Return [X, Y] of the center of cell containing provided text 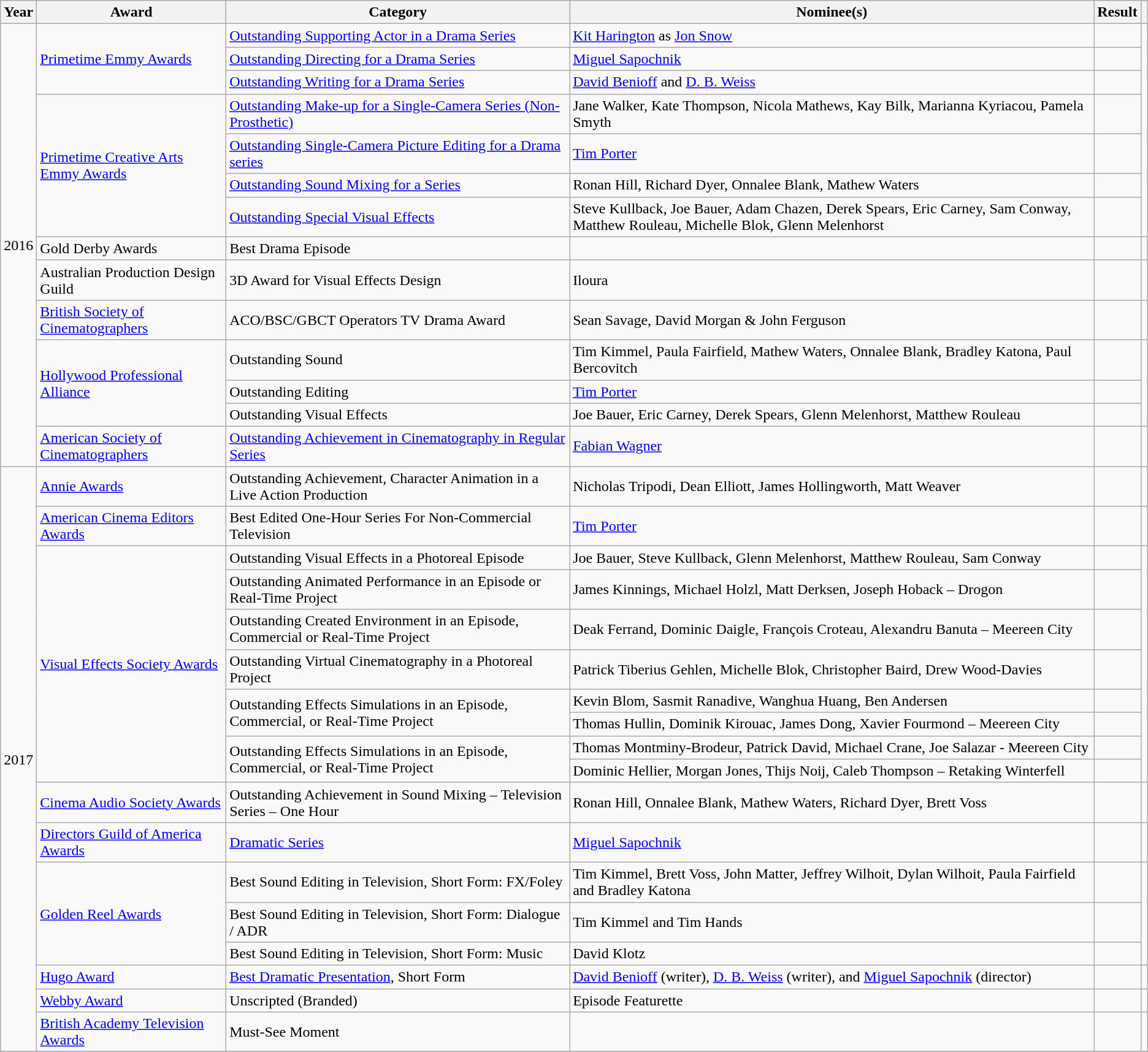
Outstanding Supporting Actor in a Drama Series [398, 36]
Steve Kullback, Joe Bauer, Adam Chazen, Derek Spears, Eric Carney, Sam Conway, Matthew Rouleau, Michelle Blok, Glenn Melenhorst [832, 217]
Fabian Wagner [832, 446]
American Cinema Editors Awards [131, 526]
Primetime Emmy Awards [131, 59]
Hugo Award [131, 977]
Best Sound Editing in Television, Short Form: Music [398, 954]
Nicholas Tripodi, Dean Elliott, James Hollingworth, Matt Weaver [832, 487]
2017 [18, 759]
Outstanding Sound Mixing for a Series [398, 185]
Outstanding Sound [398, 359]
Ronan Hill, Onnalee Blank, Mathew Waters, Richard Dyer, Brett Voss [832, 802]
Episode Featurette [832, 1001]
Outstanding Directing for a Drama Series [398, 59]
Gold Derby Awards [131, 248]
Hollywood Professional Alliance [131, 383]
Joe Bauer, Eric Carney, Derek Spears, Glenn Melenhorst, Matthew Rouleau [832, 415]
Patrick Tiberius Gehlen, Michelle Blok, Christopher Baird, Drew Wood-Davies [832, 669]
3D Award for Visual Effects Design [398, 280]
Outstanding Editing [398, 392]
David Benioff (writer), D. B. Weiss (writer), and Miguel Sapochnik (director) [832, 977]
Outstanding Achievement, Character Animation in a Live Action Production [398, 487]
Award [131, 12]
Must-See Moment [398, 1032]
Dramatic Series [398, 842]
Thomas Hullin, Dominik Kirouac, James Dong, Xavier Fourmond – Meereen City [832, 724]
David Klotz [832, 954]
ACO/BSC/GBCT Operators TV Drama Award [398, 320]
Kit Harington as Jon Snow [832, 36]
Year [18, 12]
Outstanding Animated Performance in an Episode or Real-Time Project [398, 590]
Best Edited One-Hour Series For Non-Commercial Television [398, 526]
Kevin Blom, Sasmit Ranadive, Wanghua Huang, Ben Andersen [832, 701]
2016 [18, 245]
Directors Guild of America Awards [131, 842]
Ronan Hill, Richard Dyer, Onnalee Blank, Mathew Waters [832, 185]
Category [398, 12]
Best Dramatic Presentation, Short Form [398, 977]
Deak Ferrand, Dominic Daigle, François Croteau, Alexandru Banuta – Meereen City [832, 629]
Cinema Audio Society Awards [131, 802]
Tim Kimmel, Paula Fairfield, Mathew Waters, Onnalee Blank, Bradley Katona, Paul Bercovitch [832, 359]
Best Sound Editing in Television, Short Form: Dialogue / ADR [398, 922]
Jane Walker, Kate Thompson, Nicola Mathews, Kay Bilk, Marianna Kyriacou, Pamela Smyth [832, 114]
James Kinnings, Michael Holzl, Matt Derksen, Joseph Hoback – Drogon [832, 590]
Golden Reel Awards [131, 913]
Thomas Montminy-Brodeur, Patrick David, Michael Crane, Joe Salazar - Meereen City [832, 747]
Outstanding Special Visual Effects [398, 217]
Outstanding Achievement in Cinematography in Regular Series [398, 446]
Outstanding Make-up for a Single-Camera Series (Non-Prosthetic) [398, 114]
Outstanding Achievement in Sound Mixing – Television Series – One Hour [398, 802]
Best Drama Episode [398, 248]
Australian Production Design Guild [131, 280]
Best Sound Editing in Television, Short Form: FX/Foley [398, 882]
Dominic Hellier, Morgan Jones, Thijs Noij, Caleb Thompson – Retaking Winterfell [832, 771]
Primetime Creative Arts Emmy Awards [131, 166]
Outstanding Single-Camera Picture Editing for a Drama series [398, 153]
Unscripted (Branded) [398, 1001]
American Society of Cinematographers [131, 446]
Joe Bauer, Steve Kullback, Glenn Melenhorst, Matthew Rouleau, Sam Conway [832, 558]
Outstanding Created Environment in an Episode, Commercial or Real-Time Project [398, 629]
Result [1117, 12]
British Society of Cinematographers [131, 320]
David Benioff and D. B. Weiss [832, 82]
Visual Effects Society Awards [131, 665]
Webby Award [131, 1001]
Iloura [832, 280]
Sean Savage, David Morgan & John Ferguson [832, 320]
Outstanding Virtual Cinematography in a Photoreal Project [398, 669]
Tim Kimmel, Brett Voss, John Matter, Jeffrey Wilhoit, Dylan Wilhoit, Paula Fairfield and Bradley Katona [832, 882]
Tim Kimmel and Tim Hands [832, 922]
Outstanding Visual Effects in a Photoreal Episode [398, 558]
Annie Awards [131, 487]
Outstanding Visual Effects [398, 415]
Outstanding Writing for a Drama Series [398, 82]
Nominee(s) [832, 12]
British Academy Television Awards [131, 1032]
